Pinpoint the cell where the given text exists, returning its [X, Y] midpoint coordinate. 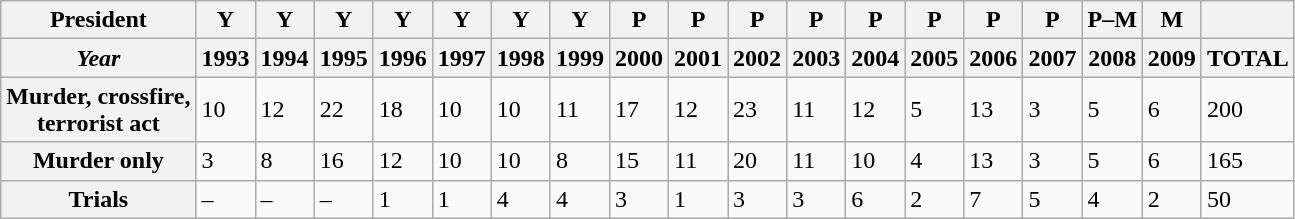
20 [758, 161]
50 [1248, 199]
165 [1248, 161]
15 [638, 161]
1999 [580, 58]
1998 [520, 58]
2007 [1052, 58]
1993 [226, 58]
18 [402, 110]
Year [98, 58]
M [1172, 20]
1994 [284, 58]
16 [344, 161]
1997 [462, 58]
Murder only [98, 161]
2009 [1172, 58]
2005 [934, 58]
17 [638, 110]
P–M [1112, 20]
7 [994, 199]
President [98, 20]
2003 [816, 58]
2002 [758, 58]
2008 [1112, 58]
2000 [638, 58]
1995 [344, 58]
1996 [402, 58]
23 [758, 110]
Trials [98, 199]
Murder, crossfire,terrorist act [98, 110]
200 [1248, 110]
2001 [698, 58]
2006 [994, 58]
TOTAL [1248, 58]
2004 [876, 58]
22 [344, 110]
